Return (X, Y) of the center of cell containing provided text 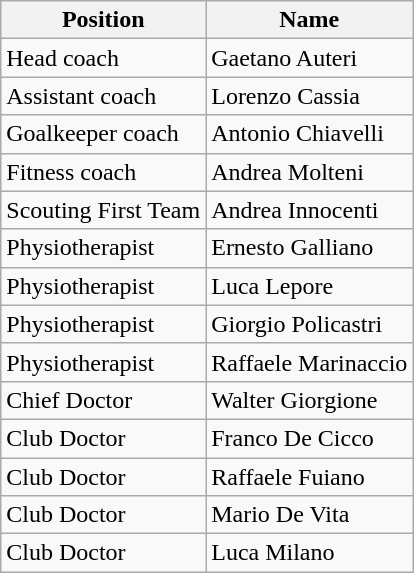
Luca Lepore (310, 286)
Position (104, 20)
Giorgio Policastri (310, 324)
Chief Doctor (104, 400)
Scouting First Team (104, 210)
Raffaele Fuiano (310, 477)
Luca Milano (310, 553)
Antonio Chiavelli (310, 134)
Andrea Molteni (310, 172)
Walter Giorgione (310, 400)
Mario De Vita (310, 515)
Ernesto Galliano (310, 248)
Andrea Innocenti (310, 210)
Gaetano Auteri (310, 58)
Head coach (104, 58)
Franco De Cicco (310, 438)
Lorenzo Cassia (310, 96)
Name (310, 20)
Fitness coach (104, 172)
Goalkeeper coach (104, 134)
Assistant coach (104, 96)
Raffaele Marinaccio (310, 362)
